Search for the cell housing the specified text and yield its (X, Y) center coordinate. 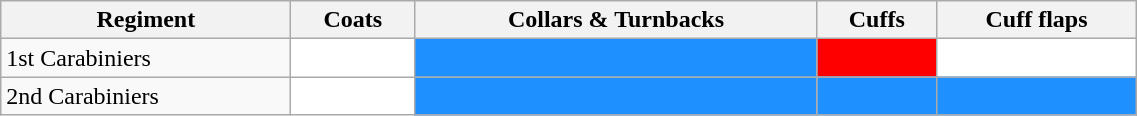
2nd Carabiniers (146, 96)
Coats (353, 20)
1st Carabiniers (146, 58)
Regiment (146, 20)
Collars & Turnbacks (616, 20)
Cuff flaps (1036, 20)
Cuffs (876, 20)
